For the text-containing cell, return its midpoint in (x, y) coordinate format. 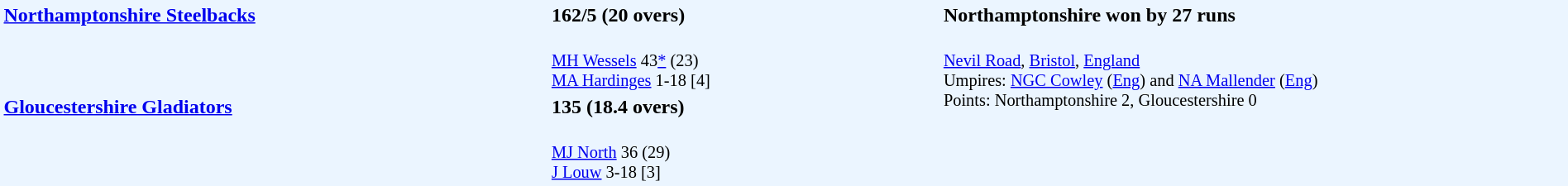
MJ North 36 (29) J Louw 3-18 [3] (744, 152)
Northamptonshire Steelbacks (275, 47)
Northamptonshire won by 27 runs (1254, 15)
Nevil Road, Bristol, England Umpires: NGC Cowley (Eng) and NA Mallender (Eng) Points: Northamptonshire 2, Gloucestershire 0 (1254, 107)
Gloucestershire Gladiators (275, 139)
162/5 (20 overs) (744, 15)
MH Wessels 43* (23) MA Hardinges 1-18 [4] (744, 61)
135 (18.4 overs) (744, 107)
